Return (x, y) of the center of cell containing provided text 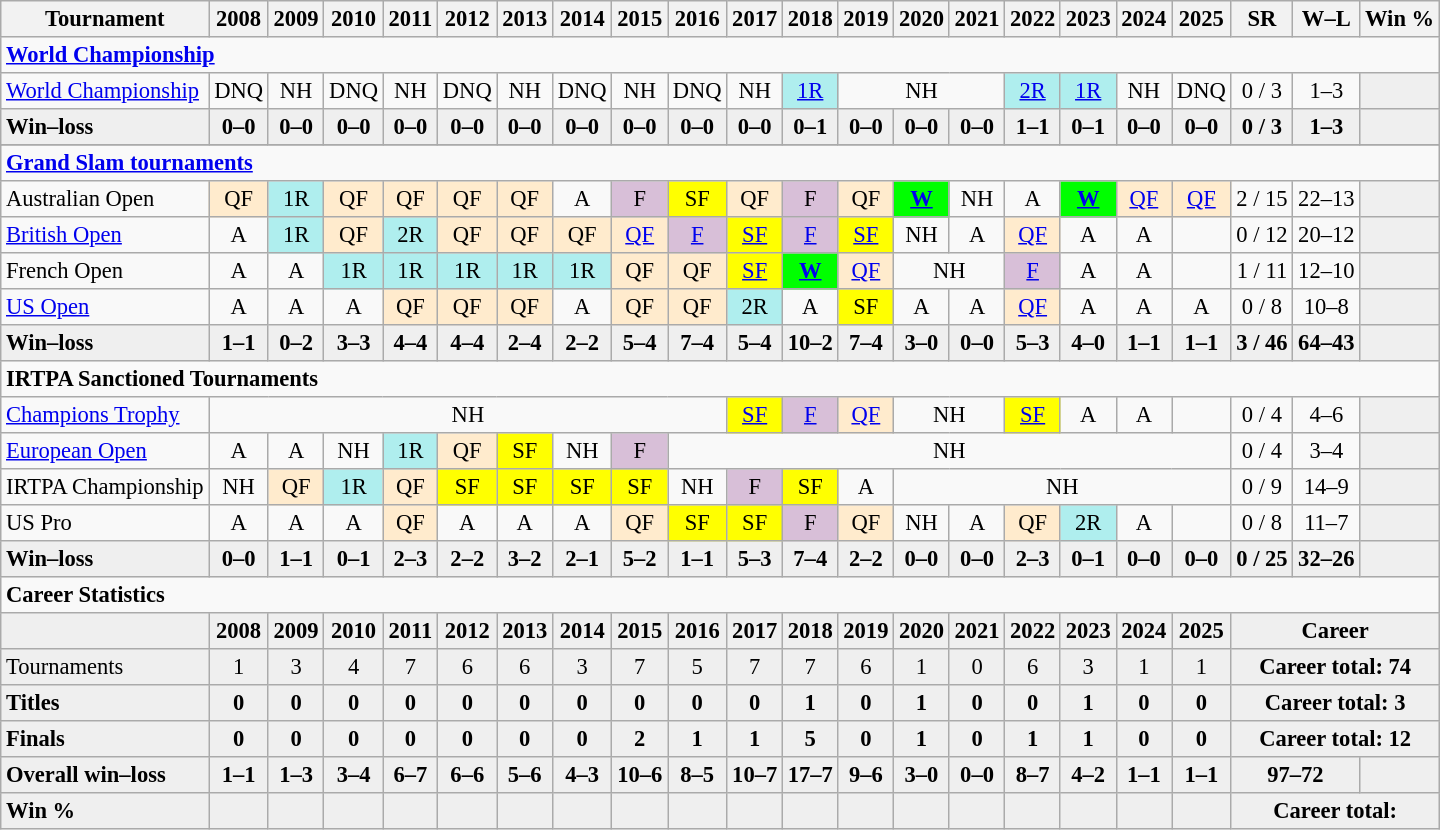
Career total: 3 (1335, 703)
Australian Open (105, 199)
0 / 12 (1262, 235)
0–2 (296, 343)
US Pro (105, 523)
IRTPA Championship (105, 487)
4–0 (1088, 343)
British Open (105, 235)
Titles (105, 703)
0 / 9 (1262, 487)
11–7 (1326, 523)
W–L (1326, 19)
20–12 (1326, 235)
Career total: 74 (1335, 667)
10–6 (640, 775)
6–6 (468, 775)
Overall win–loss (105, 775)
2 / 15 (1262, 199)
European Open (105, 451)
3–3 (354, 343)
17–7 (810, 775)
2–4 (525, 343)
French Open (105, 271)
Grand Slam tournaments (720, 163)
64–43 (1326, 343)
32–26 (1326, 559)
5–6 (525, 775)
4 (354, 667)
10–8 (1326, 307)
6–7 (410, 775)
10–7 (755, 775)
4–2 (1088, 775)
US Open (105, 307)
2–1 (582, 559)
9–6 (866, 775)
5–2 (640, 559)
Champions Trophy (105, 415)
Finals (105, 739)
8–5 (698, 775)
Career total: 12 (1335, 739)
2 (640, 739)
1 / 11 (1262, 271)
14–9 (1326, 487)
Career Statistics (720, 595)
3 / 46 (1262, 343)
IRTPA Sanctioned Tournaments (720, 379)
4–3 (582, 775)
0 / 25 (1262, 559)
Career (1335, 631)
3–2 (525, 559)
97–72 (1296, 775)
Career total: (1335, 811)
SR (1262, 19)
12–10 (1326, 271)
Tournament (105, 19)
4–6 (1326, 415)
22–13 (1326, 199)
Tournaments (105, 667)
8–7 (1033, 775)
10–2 (810, 343)
